Return the (x, y) coordinate for the center point of the cell that contains the specified text.  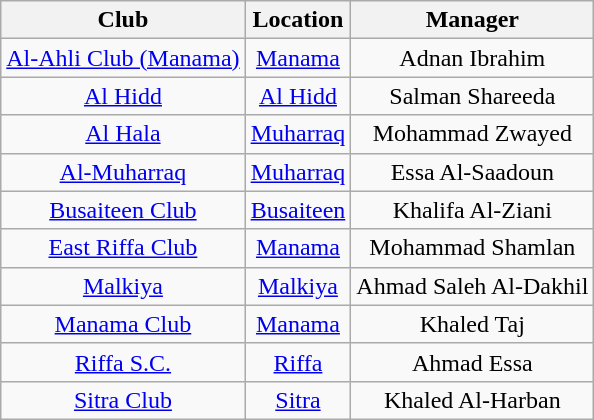
Busaiteen Club (123, 210)
Essa Al-Saadoun (472, 172)
Salman Shareeda (472, 96)
East Riffa Club (123, 248)
Manama Club (123, 324)
Riffa S.C. (123, 362)
Al-Muharraq (123, 172)
Al Hala (123, 134)
Mohammad Zwayed (472, 134)
Location (298, 20)
Riffa (298, 362)
Club (123, 20)
Al-Ahli Club (Manama) (123, 58)
Khalifa Al-Ziani (472, 210)
Busaiteen (298, 210)
Mohammad Shamlan (472, 248)
Adnan Ibrahim (472, 58)
Sitra Club (123, 400)
Khaled Al-Harban (472, 400)
Manager (472, 20)
Khaled Taj (472, 324)
Sitra (298, 400)
Ahmad Saleh Al-Dakhil (472, 286)
Ahmad Essa (472, 362)
